From the cell containing the given text, extract its center point as [x, y] coordinate. 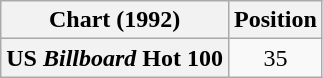
Position [276, 20]
US Billboard Hot 100 [115, 58]
35 [276, 58]
Chart (1992) [115, 20]
